Scan for the cell matching the given text and deliver its (x, y) coordinate at center. 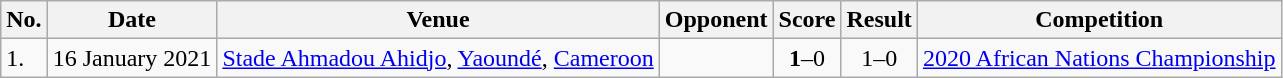
2020 African Nations Championship (1099, 58)
Opponent (716, 20)
No. (24, 20)
1. (24, 58)
Venue (438, 20)
16 January 2021 (132, 58)
Score (807, 20)
Date (132, 20)
Result (879, 20)
Stade Ahmadou Ahidjo, Yaoundé, Cameroon (438, 58)
Competition (1099, 20)
